Provide the (X, Y) coordinate of the cell's center where the given text is located.  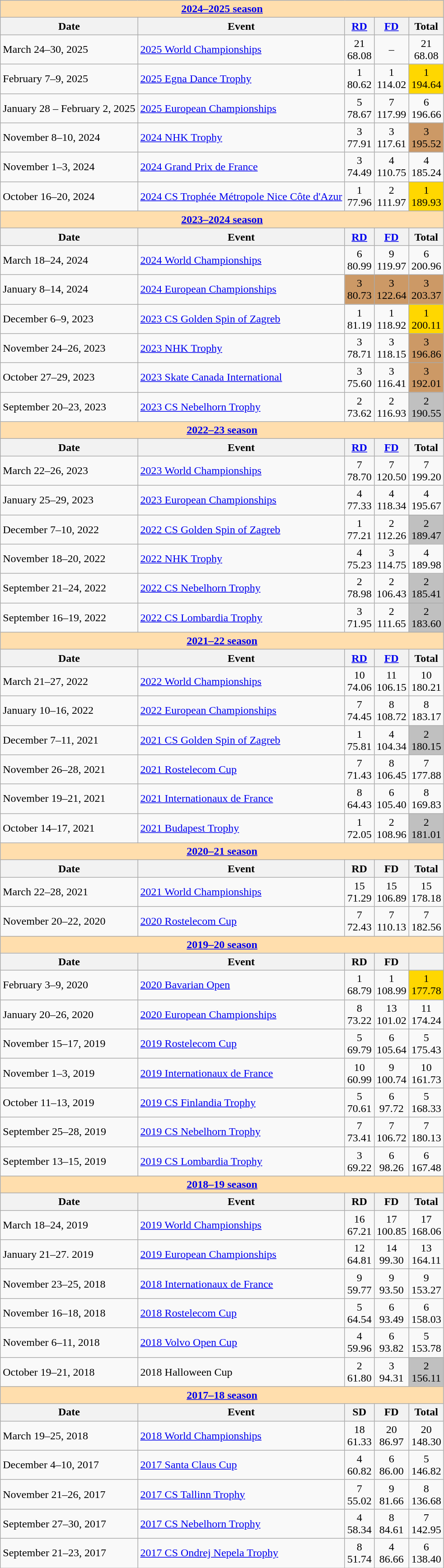
1 194.64 (426, 79)
September 21–23, 2017 (69, 1553)
2020 European Championships (241, 1014)
8 136.68 (426, 1494)
January 8–14, 2024 (69, 289)
7 182.56 (426, 921)
6 97.72 (391, 1103)
2 190.55 (426, 407)
December 4–10, 2017 (69, 1465)
November 20–22, 2020 (69, 921)
3 192.01 (426, 377)
17 100.85 (391, 1225)
4 195.67 (426, 500)
2025 Egna Dance Trophy (241, 79)
September 27–30, 2017 (69, 1523)
6 105.64 (391, 1044)
November 24–26, 2023 (69, 349)
20 86.97 (391, 1436)
9 93.50 (391, 1284)
2023 CS Golden Spin of Zagreb (241, 319)
6 167.48 (426, 1161)
12 64.81 (360, 1254)
7 177.88 (426, 769)
1 118.92 (391, 319)
March 18–24, 2019 (69, 1225)
2 73.62 (360, 407)
3 118.15 (391, 349)
6 86.00 (391, 1465)
8 106.45 (391, 769)
15 178.18 (426, 892)
20 148.30 (426, 1436)
7 110.13 (391, 921)
2024 NHK Trophy (241, 137)
September 20–23, 2023 (69, 407)
7 120.50 (391, 470)
9 100.74 (391, 1073)
2023 CS Nebelhorn Trophy (241, 407)
2019 World Championships (241, 1225)
3 122.64 (391, 289)
2 156.11 (426, 1372)
3 69.22 (360, 1161)
2019 European Championships (241, 1254)
9 119.97 (391, 260)
2024 European Championships (241, 289)
8 73.22 (360, 1014)
2021 Rostelecom Cup (241, 769)
March 21–27, 2022 (69, 681)
2022–23 season (222, 430)
December 6–9, 2023 (69, 319)
2019–20 season (222, 945)
December 7–11, 2021 (69, 740)
November 19–21, 2021 (69, 799)
2023 Skate Canada International (241, 377)
7 199.20 (426, 470)
2 189.47 (426, 529)
2024 World Championships (241, 260)
8 169.83 (426, 799)
7 180.13 (426, 1131)
7 142.95 (426, 1523)
2 111.65 (391, 618)
1 80.62 (360, 79)
2017–18 season (222, 1395)
2 78.98 (360, 588)
2018 Internationaux de France (241, 1284)
2022 World Championships (241, 681)
1 114.02 (391, 79)
6 93.49 (391, 1313)
November 16–18, 2018 (69, 1313)
November 23–25, 2018 (69, 1284)
3 77.91 (360, 137)
3 71.95 (360, 618)
2 183.60 (426, 618)
3 195.52 (426, 137)
5 78.67 (360, 108)
2 180.15 (426, 740)
September 21–24, 2022 (69, 588)
2019 CS Finlandia Trophy (241, 1103)
5 69.79 (360, 1044)
2021 Budapest Trophy (241, 828)
4 185.24 (426, 167)
9 153.27 (426, 1284)
4 189.98 (426, 559)
2025 European Championships (241, 108)
6 105.40 (391, 799)
March 24–30, 2025 (69, 50)
February 3–9, 2020 (69, 985)
2023–2024 season (222, 219)
2018–19 season (222, 1185)
7 72.43 (360, 921)
September 16–19, 2022 (69, 618)
– (391, 50)
2019 CS Lombardia Trophy (241, 1161)
4 75.23 (360, 559)
2021 CS Golden Spin of Zagreb (241, 740)
10 60.99 (360, 1073)
10 74.06 (360, 681)
7 71.43 (360, 769)
November 26–28, 2021 (69, 769)
December 7–10, 2022 (69, 529)
March 22–28, 2021 (69, 892)
2019 Rostelecom Cup (241, 1044)
March 18–24, 2024 (69, 260)
4 86.66 (391, 1553)
11 106.15 (391, 681)
2024 CS Trophée Métropole Nice Côte d'Azur (241, 196)
2 181.01 (426, 828)
2025 World Championships (241, 50)
November 21–26, 2017 (69, 1494)
2 111.97 (391, 196)
3 94.31 (391, 1372)
13 164.11 (426, 1254)
1 108.99 (391, 985)
2022 CS Lombardia Trophy (241, 618)
2018 Halloween Cup (241, 1372)
1 177.78 (426, 985)
2018 Volvo Open Cup (241, 1343)
2021 World Championships (241, 892)
2 185.41 (426, 588)
3 75.60 (360, 377)
5 146.82 (426, 1465)
March 19–25, 2018 (69, 1436)
October 27–29, 2023 (69, 377)
3 78.71 (360, 349)
1 77.96 (360, 196)
2022 CS Nebelhorn Trophy (241, 588)
7 106.72 (391, 1131)
2 112.26 (391, 529)
2023 European Championships (241, 500)
February 7–9, 2025 (69, 79)
6 80.99 (360, 260)
3 114.75 (391, 559)
4 59.96 (360, 1343)
6 93.82 (391, 1343)
14 99.30 (391, 1254)
16 67.21 (360, 1225)
2021 Internationaux de France (241, 799)
18 61.33 (360, 1436)
6 196.66 (426, 108)
2018 World Championships (241, 1436)
5 168.33 (426, 1103)
3 117.61 (391, 137)
January 21–27. 2019 (69, 1254)
9 81.66 (391, 1494)
8 64.43 (360, 799)
7 78.70 (360, 470)
8 183.17 (426, 711)
4 77.33 (360, 500)
4 58.34 (360, 1523)
1 200.11 (426, 319)
8 51.74 (360, 1553)
2024 Grand Prix de France (241, 167)
13 101.02 (391, 1014)
1 72.05 (360, 828)
2 106.43 (391, 588)
11 174.24 (426, 1014)
2017 Santa Claus Cup (241, 1465)
3 203.37 (426, 289)
4 118.34 (391, 500)
2017 CS Ondrej Nepela Trophy (241, 1553)
November 15–17, 2019 (69, 1044)
1 81.19 (360, 319)
September 13–15, 2019 (69, 1161)
2017 CS Nebelhorn Trophy (241, 1523)
3 116.41 (391, 377)
November 1–3, 2019 (69, 1073)
7 117.99 (391, 108)
1 68.79 (360, 985)
8 84.61 (391, 1523)
January 28 – February 2, 2025 (69, 108)
6 138.40 (426, 1553)
1 189.93 (426, 196)
January 25–29, 2023 (69, 500)
September 25–28, 2019 (69, 1131)
March 22–26, 2023 (69, 470)
10 161.73 (426, 1073)
17 168.06 (426, 1225)
10 180.21 (426, 681)
2 61.80 (360, 1372)
2020 Bavarian Open (241, 985)
1 75.81 (360, 740)
November 18–20, 2022 (69, 559)
5 175.43 (426, 1044)
15 71.29 (360, 892)
3 74.49 (360, 167)
15 106.89 (391, 892)
6 200.96 (426, 260)
October 14–17, 2021 (69, 828)
2022 European Championships (241, 711)
October 16–20, 2024 (69, 196)
9 59.77 (360, 1284)
2024–2025 season (222, 9)
4 110.75 (391, 167)
2020–21 season (222, 851)
2022 CS Golden Spin of Zagreb (241, 529)
7 55.02 (360, 1494)
5 64.54 (360, 1313)
2018 Rostelecom Cup (241, 1313)
2022 NHK Trophy (241, 559)
6 158.03 (426, 1313)
6 98.26 (391, 1161)
2020 Rostelecom Cup (241, 921)
2 108.96 (391, 828)
2 116.93 (391, 407)
4 104.34 (391, 740)
October 11–13, 2019 (69, 1103)
2019 CS Nebelhorn Trophy (241, 1131)
2023 World Championships (241, 470)
3 80.73 (360, 289)
5 70.61 (360, 1103)
January 20–26, 2020 (69, 1014)
November 8–10, 2024 (69, 137)
November 1–3, 2024 (69, 167)
November 6–11, 2018 (69, 1343)
5 153.78 (426, 1343)
2023 NHK Trophy (241, 349)
2021–22 season (222, 641)
7 74.45 (360, 711)
2017 CS Tallinn Trophy (241, 1494)
8 108.72 (391, 711)
January 10–16, 2022 (69, 711)
3 196.86 (426, 349)
1 77.21 (360, 529)
4 60.82 (360, 1465)
2019 Internationaux de France (241, 1073)
October 19–21, 2018 (69, 1372)
SD (360, 1412)
7 73.41 (360, 1131)
